Return the (X, Y) coordinate for the center point of the cell that contains the specified text.  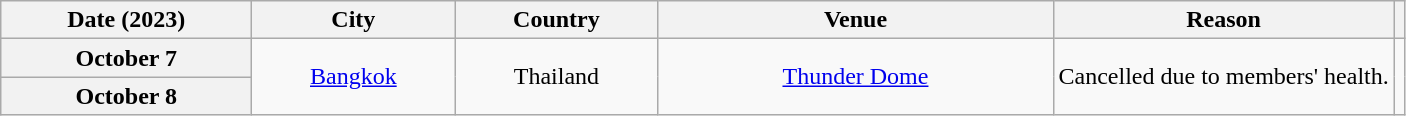
Thunder Dome (856, 77)
Date (2023) (126, 20)
October 7 (126, 58)
Cancelled due to members' health. (1224, 77)
Venue (856, 20)
Thailand (556, 77)
Reason (1224, 20)
City (354, 20)
October 8 (126, 96)
Country (556, 20)
Bangkok (354, 77)
